Extract the (X, Y) coordinate from the center of the cell holding the provided text.  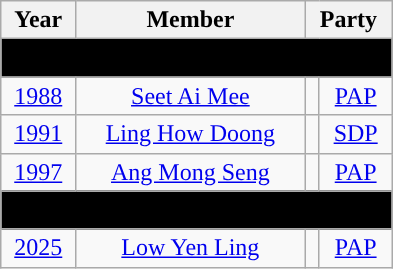
Member (190, 20)
SDP (355, 134)
Seet Ai Mee (190, 96)
Ang Mong Seng (190, 172)
Formation (196, 58)
2025 (38, 248)
1991 (38, 134)
Party (348, 20)
1997 (38, 172)
Low Yen Ling (190, 248)
1988 (38, 96)
Ling How Doong (190, 134)
Constituency abolished (2001 – 2025) (196, 210)
Year (38, 20)
